Provide the (x, y) coordinate of the cell's center where the given text is located.  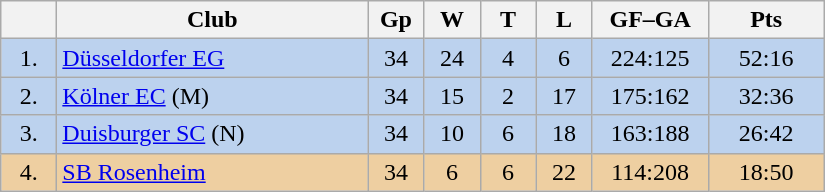
4 (508, 58)
Düsseldorfer EG (212, 58)
GF–GA (650, 20)
10 (452, 134)
1. (29, 58)
3. (29, 134)
Gp (396, 20)
32:36 (766, 96)
2 (508, 96)
Club (212, 20)
224:125 (650, 58)
W (452, 20)
2. (29, 96)
175:162 (650, 96)
22 (564, 172)
26:42 (766, 134)
Pts (766, 20)
163:188 (650, 134)
18:50 (766, 172)
Duisburger SC (N) (212, 134)
114:208 (650, 172)
L (564, 20)
24 (452, 58)
4. (29, 172)
Kölner EC (M) (212, 96)
SB Rosenheim (212, 172)
52:16 (766, 58)
T (508, 20)
15 (452, 96)
18 (564, 134)
17 (564, 96)
